Locate the cell with the specified text and output its (X, Y) center coordinate. 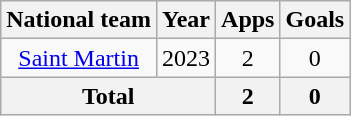
2023 (186, 58)
Year (186, 20)
National team (79, 20)
Total (108, 96)
Goals (315, 20)
Apps (248, 20)
Saint Martin (79, 58)
